Return [X, Y] of the center of cell containing provided text 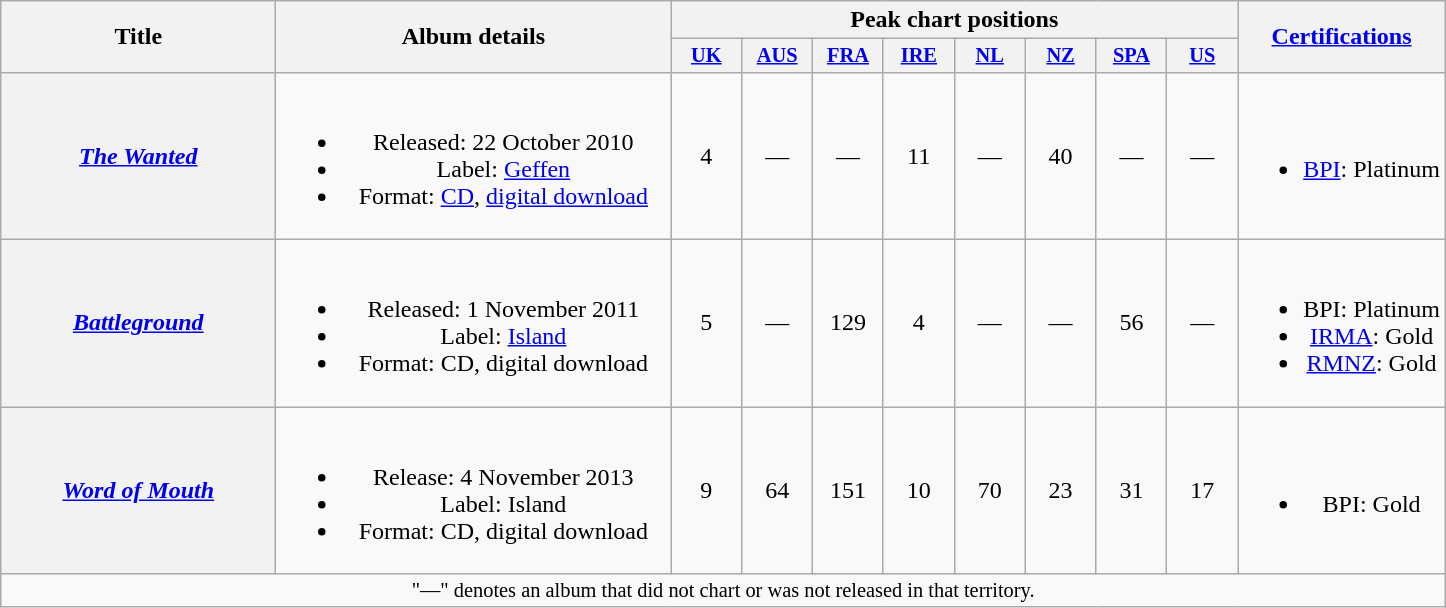
31 [1132, 490]
Released: 22 October 2010Label: GeffenFormat: CD, digital download [474, 156]
UK [706, 56]
Release: 4 November 2013Label: IslandFormat: CD, digital download [474, 490]
BPI: Gold [1342, 490]
Title [138, 37]
NZ [1060, 56]
10 [918, 490]
11 [918, 156]
Album details [474, 37]
Word of Mouth [138, 490]
129 [848, 324]
FRA [848, 56]
40 [1060, 156]
70 [990, 490]
5 [706, 324]
56 [1132, 324]
Peak chart positions [954, 20]
64 [778, 490]
23 [1060, 490]
9 [706, 490]
NL [990, 56]
"—" denotes an album that did not chart or was not released in that territory. [724, 591]
Certifications [1342, 37]
BPI: Platinum [1342, 156]
AUS [778, 56]
BPI: PlatinumIRMA: GoldRMNZ: Gold [1342, 324]
US [1202, 56]
The Wanted [138, 156]
IRE [918, 56]
17 [1202, 490]
SPA [1132, 56]
151 [848, 490]
Released: 1 November 2011Label: IslandFormat: CD, digital download [474, 324]
Battleground [138, 324]
